Search for the cell housing the specified text and yield its (X, Y) center coordinate. 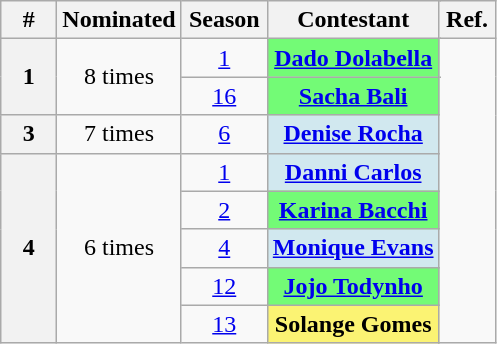
Dado Dolabella (353, 58)
7 times (119, 134)
Danni Carlos (353, 172)
2 (224, 210)
3 (29, 134)
Karina Bacchi (353, 210)
6 times (119, 248)
6 (224, 134)
Nominated (119, 20)
Monique Evans (353, 248)
Jojo Todynho (353, 286)
13 (224, 324)
Solange Gomes (353, 324)
Sacha Bali (353, 96)
# (29, 20)
Denise Rocha (353, 134)
12 (224, 286)
8 times (119, 77)
Ref. (467, 20)
16 (224, 96)
Contestant (353, 20)
Season (224, 20)
